For the text-containing cell, return its midpoint in [x, y] coordinate format. 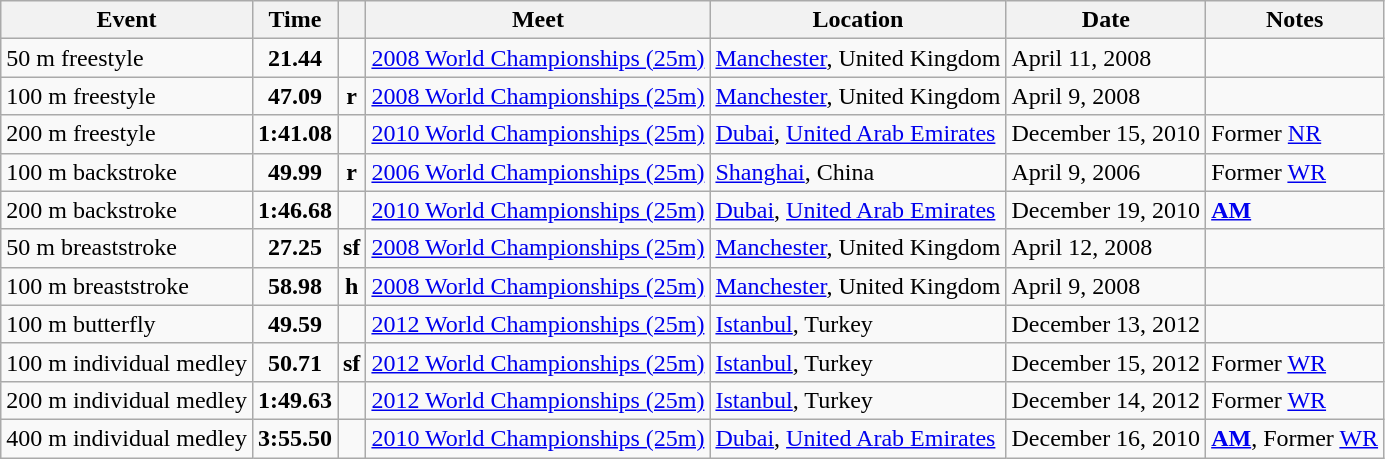
April 9, 2006 [1106, 172]
Notes [1295, 20]
Meet [538, 20]
400 m individual medley [127, 438]
AM [1295, 210]
100 m backstroke [127, 172]
December 15, 2010 [1106, 134]
200 m freestyle [127, 134]
100 m butterfly [127, 324]
21.44 [294, 58]
200 m backstroke [127, 210]
h [352, 286]
AM, Former WR [1295, 438]
50 m breaststroke [127, 248]
Date [1106, 20]
1:46.68 [294, 210]
April 11, 2008 [1106, 58]
1:41.08 [294, 134]
Former NR [1295, 134]
Time [294, 20]
1:49.63 [294, 400]
December 19, 2010 [1106, 210]
27.25 [294, 248]
3:55.50 [294, 438]
200 m individual medley [127, 400]
April 12, 2008 [1106, 248]
100 m individual medley [127, 362]
Location [858, 20]
100 m breaststroke [127, 286]
Event [127, 20]
December 13, 2012 [1106, 324]
December 15, 2012 [1106, 362]
50.71 [294, 362]
49.99 [294, 172]
50 m freestyle [127, 58]
47.09 [294, 96]
49.59 [294, 324]
Shanghai, China [858, 172]
58.98 [294, 286]
December 16, 2010 [1106, 438]
100 m freestyle [127, 96]
December 14, 2012 [1106, 400]
2006 World Championships (25m) [538, 172]
